Search for the cell housing the specified text and yield its [X, Y] center coordinate. 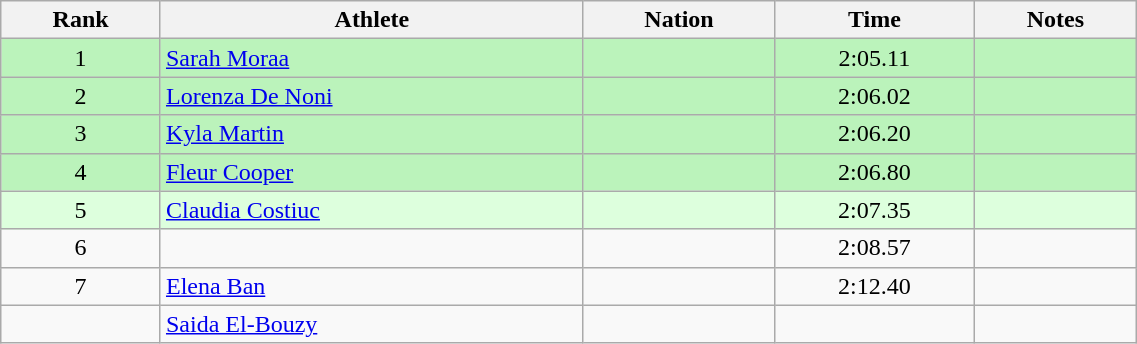
Kyla Martin [372, 134]
Nation [678, 20]
Lorenza De Noni [372, 96]
Saida El-Bouzy [372, 324]
Notes [1056, 20]
2:12.40 [874, 286]
Time [874, 20]
2:08.57 [874, 248]
2 [81, 96]
Claudia Costiuc [372, 210]
7 [81, 286]
Rank [81, 20]
4 [81, 172]
1 [81, 58]
2:06.20 [874, 134]
3 [81, 134]
Elena Ban [372, 286]
Sarah Moraa [372, 58]
2:05.11 [874, 58]
2:06.02 [874, 96]
6 [81, 248]
2:06.80 [874, 172]
Athlete [372, 20]
5 [81, 210]
2:07.35 [874, 210]
Fleur Cooper [372, 172]
